Provide the (X, Y) coordinate of the cell's center where the given text is located.  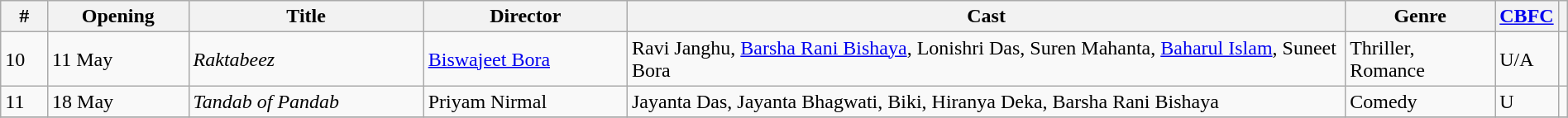
U (1527, 101)
Comedy (1421, 101)
Title (306, 17)
Opening (118, 17)
11 (25, 101)
18 May (118, 101)
11 May (118, 59)
U/A (1527, 59)
CBFC (1527, 17)
Ravi Janghu, Barsha Rani Bishaya, Lonishri Das, Suren Mahanta, Baharul Islam, Suneet Bora (986, 59)
Thriller, Romance (1421, 59)
Jayanta Das, Jayanta Bhagwati, Biki, Hiranya Deka, Barsha Rani Bishaya (986, 101)
10 (25, 59)
# (25, 17)
Priyam Nirmal (525, 101)
Genre (1421, 17)
Biswajeet Bora (525, 59)
Tandab of Pandab (306, 101)
Cast (986, 17)
Director (525, 17)
Raktabeez (306, 59)
